Detect which cell encompasses the target text, then output its (x, y) center coordinate. 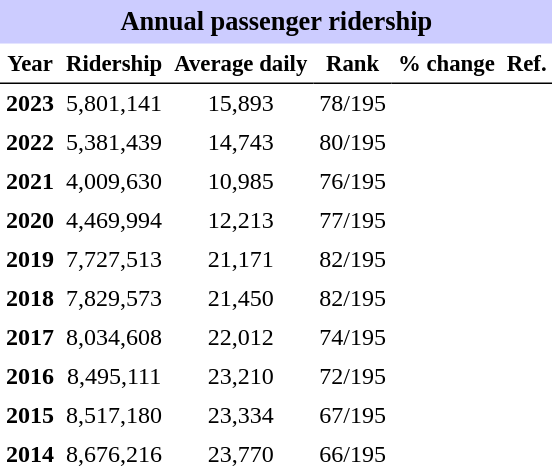
2021 (30, 182)
12,213 (240, 220)
67/195 (352, 416)
7,829,573 (114, 298)
77/195 (352, 220)
4,469,994 (114, 220)
21,450 (240, 298)
Year (30, 64)
2018 (30, 298)
4,009,630 (114, 182)
10,985 (240, 182)
14,743 (240, 142)
5,381,439 (114, 142)
Average daily (240, 64)
2017 (30, 338)
8,495,111 (114, 376)
74/195 (352, 338)
23,210 (240, 376)
5,801,141 (114, 104)
% change (446, 64)
2020 (30, 220)
72/195 (352, 376)
22,012 (240, 338)
2015 (30, 416)
21,171 (240, 260)
Ridership (114, 64)
76/195 (352, 182)
8,034,608 (114, 338)
2019 (30, 260)
2016 (30, 376)
23,334 (240, 416)
8,517,180 (114, 416)
78/195 (352, 104)
80/195 (352, 142)
7,727,513 (114, 260)
Rank (352, 64)
15,893 (240, 104)
2022 (30, 142)
2023 (30, 104)
